Identify which cell holds the provided text, then report its (x, y) central coordinate. 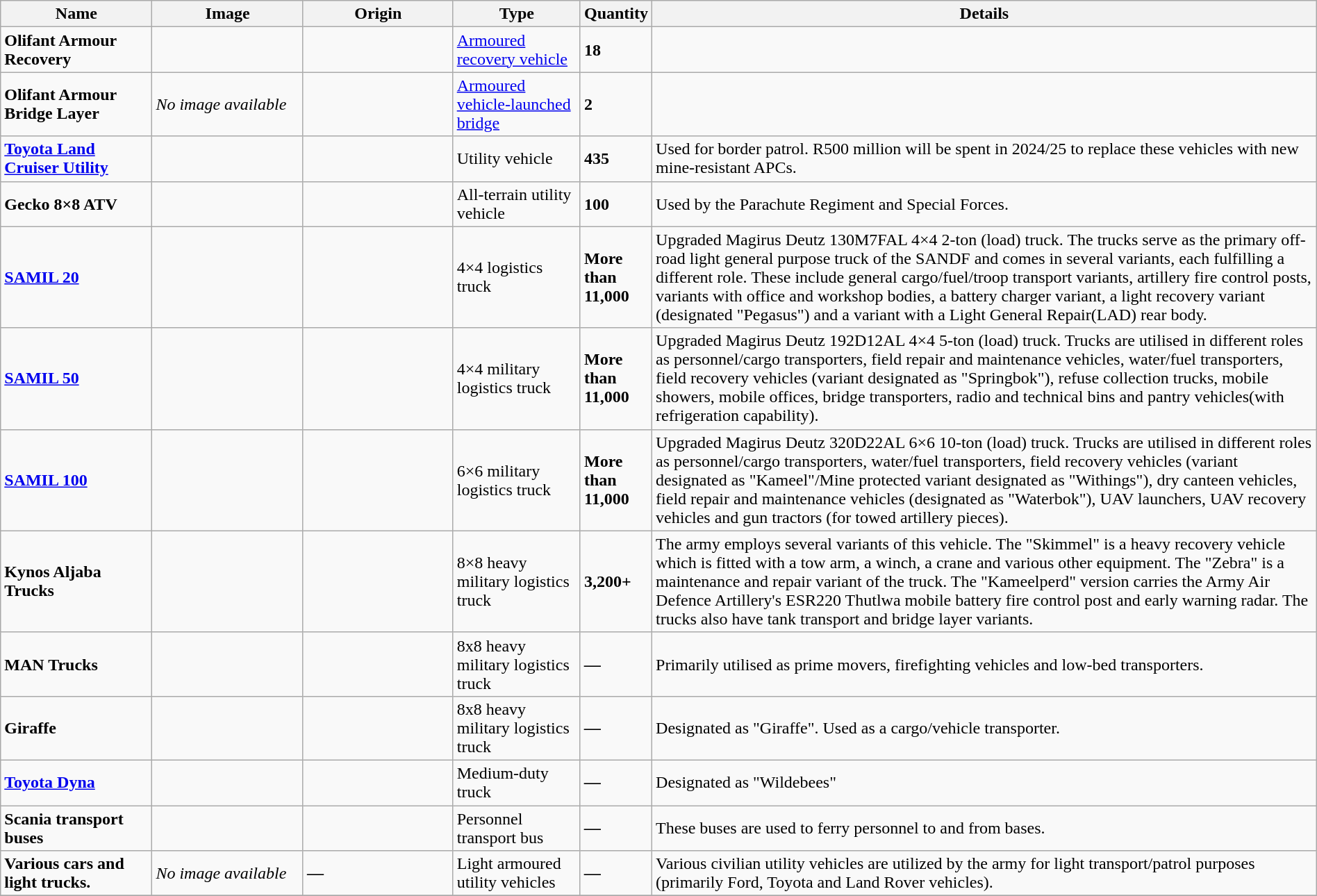
Light armoured utility vehicles (517, 874)
4×4 logistics truck (517, 277)
Image (228, 14)
Type (517, 14)
2 (615, 104)
6×6 military logistics truck (517, 480)
Personnel transport bus (517, 828)
3,200+ (615, 581)
Quantity (615, 14)
Giraffe (76, 728)
Details (985, 14)
Utility vehicle (517, 158)
Armoured vehicle-launched bridge (517, 104)
Origin (378, 14)
Designated as "Giraffe". Used as a cargo/vehicle transporter. (985, 728)
4×4 military logistics truck (517, 379)
Used for border patrol. R500 million will be spent in 2024/25 to replace these vehicles with new mine-resistant APCs. (985, 158)
Various cars and light trucks. (76, 874)
100 (615, 204)
SAMIL 100 (76, 480)
SAMIL 50 (76, 379)
Olifant Armour Recovery (76, 50)
18 (615, 50)
Name (76, 14)
MAN Trucks (76, 664)
All-terrain utility vehicle (517, 204)
Designated as "Wildebees" (985, 782)
Gecko 8×8 ATV (76, 204)
Toyota Dyna (76, 782)
Scania transport buses (76, 828)
Toyota Land Cruiser Utility (76, 158)
These buses are used to ferry personnel to and from bases. (985, 828)
Armoured recovery vehicle (517, 50)
435 (615, 158)
Primarily utilised as prime movers, firefighting vehicles and low-bed transporters. (985, 664)
Medium-duty truck (517, 782)
Used by the Parachute Regiment and Special Forces. (985, 204)
Kynos Aljaba Trucks (76, 581)
8×8 heavy military logistics truck (517, 581)
Various civilian utility vehicles are utilized by the army for light transport/patrol purposes (primarily Ford, Toyota and Land Rover vehicles). (985, 874)
Olifant Armour Bridge Layer (76, 104)
SAMIL 20 (76, 277)
